Scan for the cell matching the given text and deliver its [X, Y] coordinate at center. 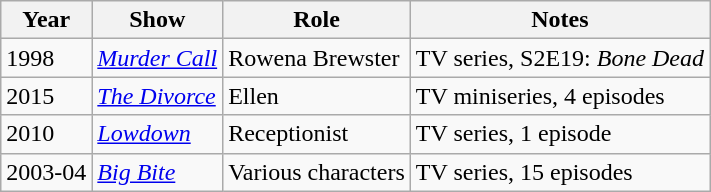
Show [158, 20]
Notes [560, 20]
1998 [46, 58]
TV miniseries, 4 episodes [560, 96]
Receptionist [317, 134]
Year [46, 20]
Various characters [317, 172]
TV series, 1 episode [560, 134]
Ellen [317, 96]
The Divorce [158, 96]
2003-04 [46, 172]
Role [317, 20]
TV series, S2E19: Bone Dead [560, 58]
Lowdown [158, 134]
Murder Call [158, 58]
2010 [46, 134]
2015 [46, 96]
TV series, 15 episodes [560, 172]
Rowena Brewster [317, 58]
Big Bite [158, 172]
